Scan for the cell matching the given text and deliver its [X, Y] coordinate at center. 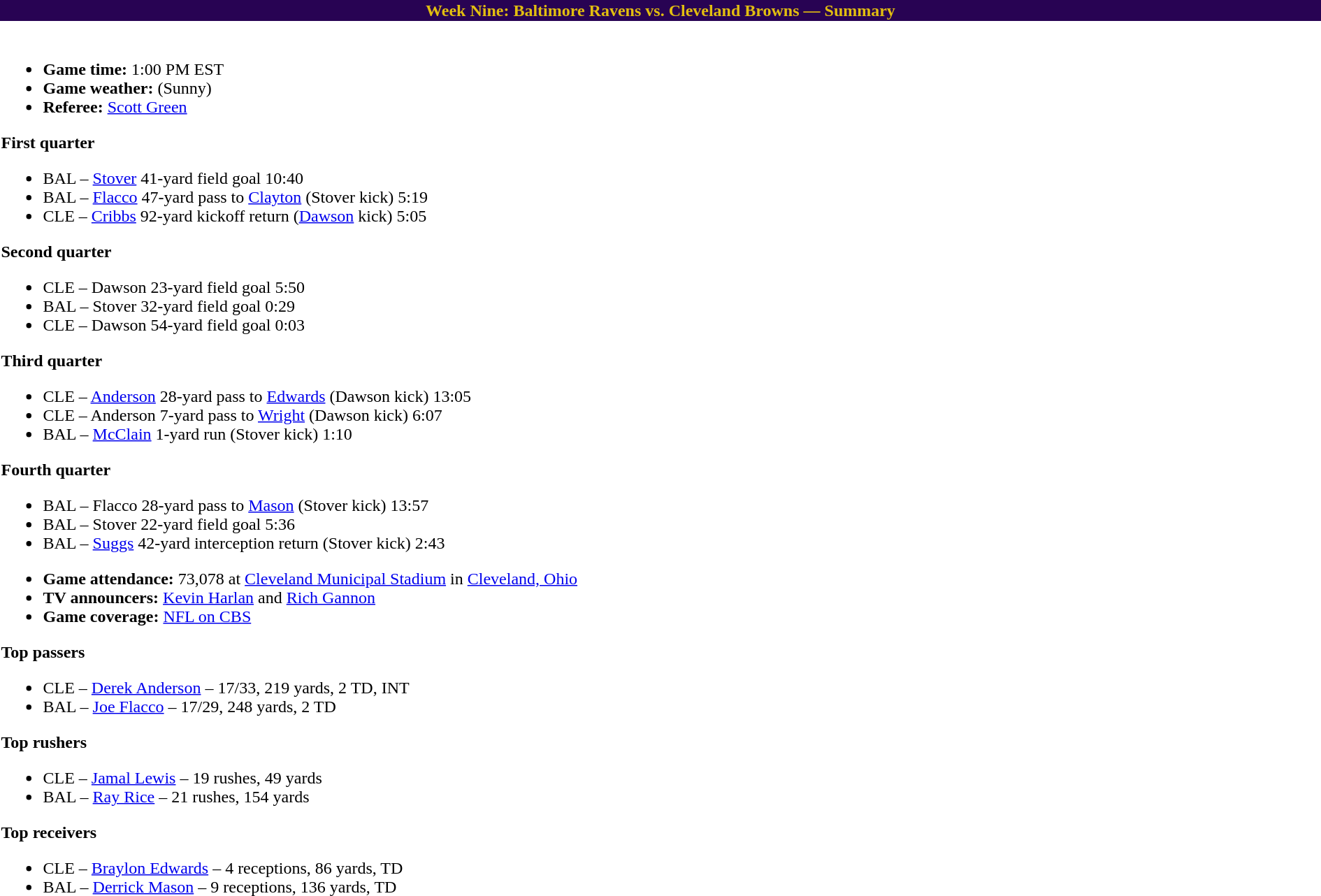
Week Nine: Baltimore Ravens vs. Cleveland Browns — Summary [660, 10]
